Return the (x, y) coordinate for the center point of the cell that contains the specified text.  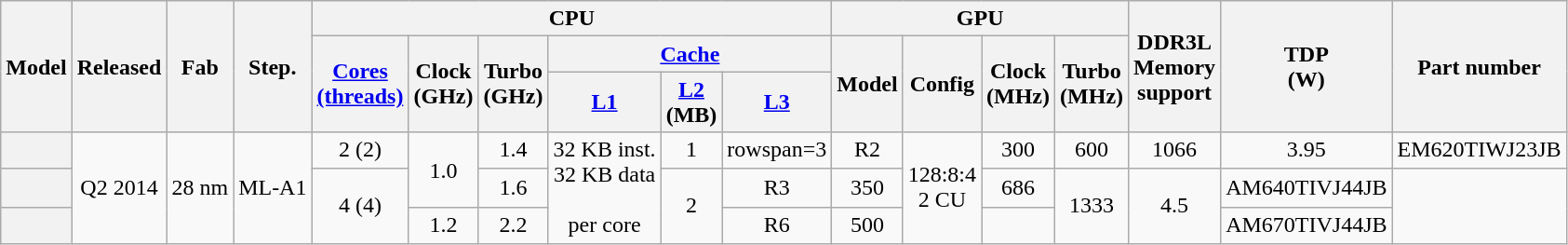
4.5 (1174, 205)
3.95 (1307, 150)
500 (867, 225)
TDP(W) (1307, 67)
AM640TIVJ44JB (1307, 188)
2 (2) (360, 150)
2.2 (514, 225)
300 (1018, 150)
Fab (200, 67)
AM670TIVJ44JB (1307, 225)
Turbo(MHz) (1092, 84)
600 (1092, 150)
28 nm (200, 188)
686 (1018, 188)
Cache (690, 54)
L1 (605, 102)
Part number (1480, 67)
Q2 2014 (119, 188)
Cores(threads) (360, 84)
Step. (273, 67)
128:8:42 CU (942, 188)
Turbo(GHz) (514, 84)
GPU (981, 19)
DDR3LMemorysupport (1174, 67)
4 (4) (360, 205)
L3 (777, 102)
R3 (777, 188)
1.4 (514, 150)
350 (867, 188)
2 (691, 205)
Clock(GHz) (443, 84)
rowspan=3 (777, 150)
1.2 (443, 225)
1.0 (443, 170)
1.6 (514, 188)
ML-A1 (273, 188)
Clock(MHz) (1018, 84)
R2 (867, 150)
L2(MB) (691, 102)
1 (691, 150)
Config (942, 84)
32 KB inst.32 KB dataper core (605, 188)
EM620TIWJ23JB (1480, 150)
Released (119, 67)
1066 (1174, 150)
R6 (777, 225)
1333 (1092, 205)
CPU (571, 19)
